Scan for the cell matching the given text and deliver its [x, y] coordinate at center. 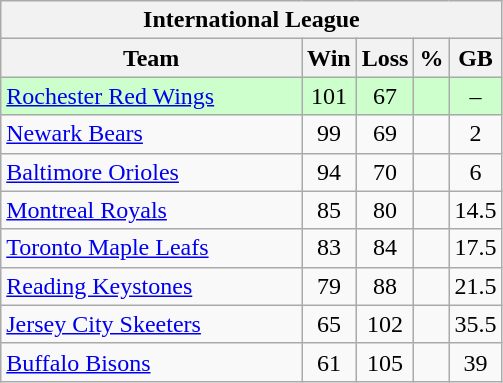
88 [385, 286]
Buffalo Bisons [152, 362]
Rochester Red Wings [152, 96]
GB [476, 58]
39 [476, 362]
35.5 [476, 324]
Newark Bears [152, 134]
2 [476, 134]
70 [385, 172]
17.5 [476, 248]
69 [385, 134]
61 [330, 362]
% [432, 58]
105 [385, 362]
Baltimore Orioles [152, 172]
102 [385, 324]
6 [476, 172]
101 [330, 96]
Reading Keystones [152, 286]
80 [385, 210]
83 [330, 248]
Montreal Royals [152, 210]
Team [152, 58]
Win [330, 58]
94 [330, 172]
Toronto Maple Leafs [152, 248]
– [476, 96]
99 [330, 134]
Loss [385, 58]
67 [385, 96]
85 [330, 210]
14.5 [476, 210]
65 [330, 324]
21.5 [476, 286]
International League [252, 20]
Jersey City Skeeters [152, 324]
79 [330, 286]
84 [385, 248]
